From the cell containing the given text, extract its center point as [x, y] coordinate. 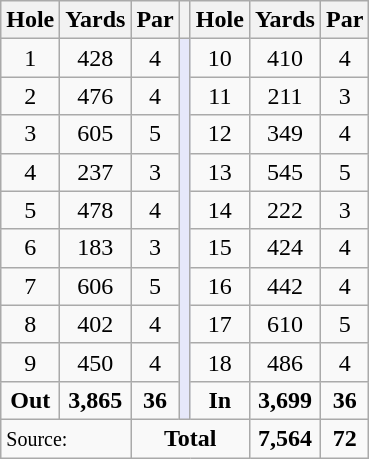
428 [96, 58]
402 [96, 324]
11 [220, 96]
Total [190, 438]
In [220, 400]
545 [284, 172]
450 [96, 362]
222 [284, 210]
2 [30, 96]
1 [30, 58]
211 [284, 96]
8 [30, 324]
7 [30, 286]
606 [96, 286]
442 [284, 286]
610 [284, 324]
15 [220, 248]
410 [284, 58]
14 [220, 210]
3,699 [284, 400]
349 [284, 134]
9 [30, 362]
Out [30, 400]
18 [220, 362]
478 [96, 210]
16 [220, 286]
12 [220, 134]
10 [220, 58]
476 [96, 96]
424 [284, 248]
605 [96, 134]
237 [96, 172]
6 [30, 248]
486 [284, 362]
3,865 [96, 400]
183 [96, 248]
17 [220, 324]
13 [220, 172]
72 [344, 438]
Source: [66, 438]
7,564 [284, 438]
